Determine the [X, Y] coordinate at the center of the cell enclosing the given text.  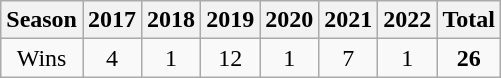
26 [469, 58]
12 [230, 58]
Season [42, 20]
Total [469, 20]
2021 [348, 20]
2017 [112, 20]
7 [348, 58]
4 [112, 58]
2018 [172, 20]
2022 [408, 20]
Wins [42, 58]
2019 [230, 20]
2020 [290, 20]
